Extract the [x, y] coordinate from the center of the cell holding the provided text.  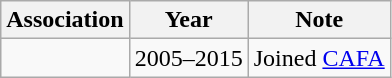
Year [188, 20]
Note [319, 20]
Joined CAFA [319, 58]
2005–2015 [188, 58]
Association [65, 20]
